Provide the (x, y) coordinate of the cell's center where the given text is located.  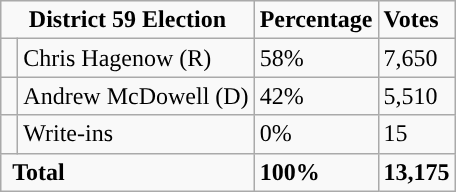
Write-ins (136, 134)
Chris Hagenow (R) (136, 58)
Votes (416, 20)
Total (128, 172)
0% (316, 134)
5,510 (416, 96)
7,650 (416, 58)
58% (316, 58)
15 (416, 134)
100% (316, 172)
Percentage (316, 20)
13,175 (416, 172)
42% (316, 96)
Andrew McDowell (D) (136, 96)
District 59 Election (128, 20)
